For the text-containing cell, return its midpoint in (X, Y) coordinate format. 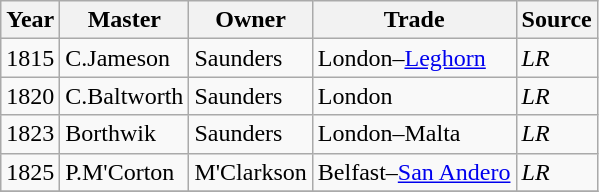
London–Leghorn (414, 58)
Borthwik (124, 134)
M'Clarkson (250, 172)
Master (124, 20)
1825 (30, 172)
P.M'Corton (124, 172)
1815 (30, 58)
1820 (30, 96)
London–Malta (414, 134)
1823 (30, 134)
Trade (414, 20)
London (414, 96)
Owner (250, 20)
Year (30, 20)
C.Baltworth (124, 96)
C.Jameson (124, 58)
Source (556, 20)
Belfast–San Andero (414, 172)
